Pinpoint the cell where the given text exists, returning its [X, Y] midpoint coordinate. 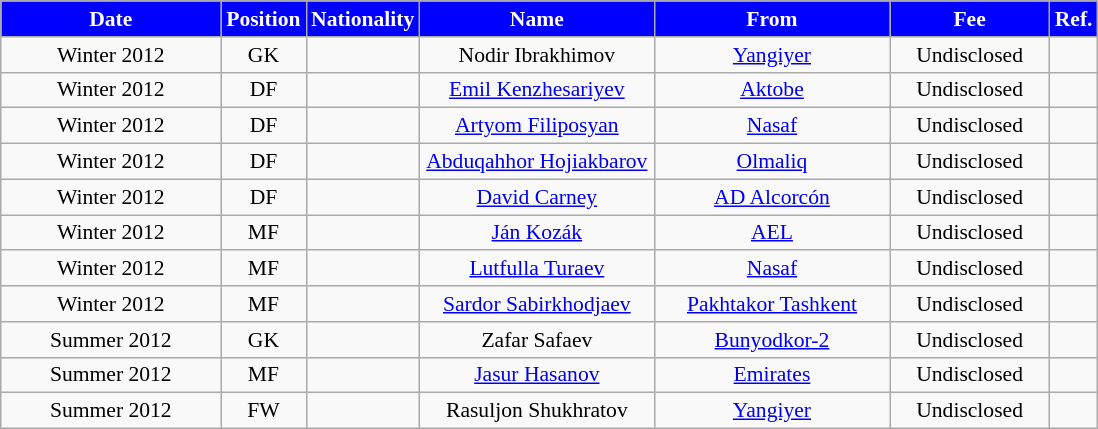
FW [264, 411]
AD Alcorcón [772, 197]
From [772, 19]
Nationality [362, 19]
Position [264, 19]
Rasuljon Shukhratov [536, 411]
Ref. [1074, 19]
Zafar Safaev [536, 340]
Aktobe [772, 90]
Emirates [772, 375]
Date [111, 19]
Olmaliq [772, 162]
Nodir Ibrakhimov [536, 55]
Lutfulla Turaev [536, 269]
Fee [970, 19]
AEL [772, 233]
Emil Kenzhesariyev [536, 90]
Abduqahhor Hojiakbarov [536, 162]
Sardor Sabirkhodjaev [536, 304]
Jasur Hasanov [536, 375]
Pakhtakor Tashkent [772, 304]
Name [536, 19]
Bunyodkor-2 [772, 340]
Ján Kozák [536, 233]
David Carney [536, 197]
Artyom Filiposyan [536, 126]
